Extract the [x, y] coordinate from the center of the cell holding the provided text.  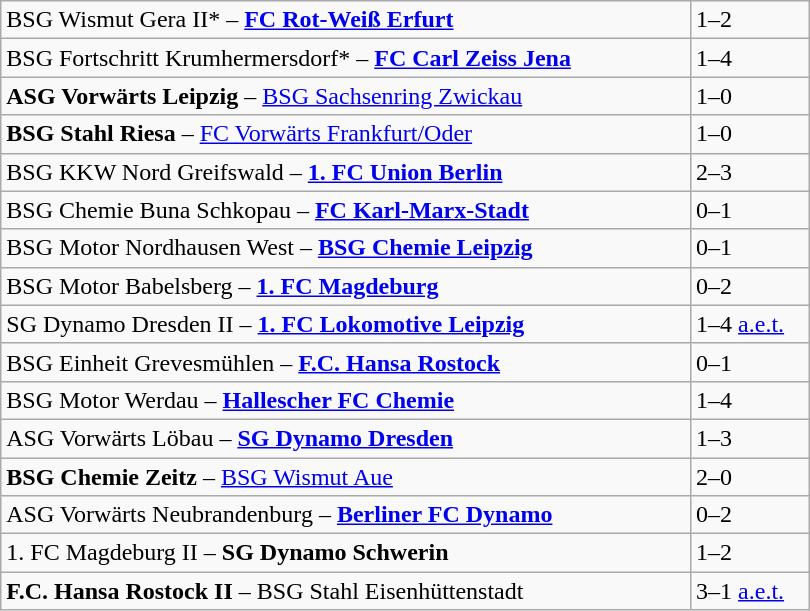
BSG Chemie Zeitz – BSG Wismut Aue [346, 477]
3–1 a.e.t. [750, 591]
BSG KKW Nord Greifswald – 1. FC Union Berlin [346, 172]
2–0 [750, 477]
1–4 a.e.t. [750, 324]
2–3 [750, 172]
1–3 [750, 438]
1. FC Magdeburg II – SG Dynamo Schwerin [346, 553]
F.C. Hansa Rostock II – BSG Stahl Eisenhüttenstadt [346, 591]
SG Dynamo Dresden II – 1. FC Lokomotive Leipzig [346, 324]
BSG Chemie Buna Schkopau – FC Karl-Marx-Stadt [346, 210]
BSG Einheit Grevesmühlen – F.C. Hansa Rostock [346, 362]
ASG Vorwärts Leipzig – BSG Sachsenring Zwickau [346, 96]
BSG Wismut Gera II* – FC Rot-Weiß Erfurt [346, 20]
BSG Motor Werdau – Hallescher FC Chemie [346, 400]
BSG Motor Nordhausen West – BSG Chemie Leipzig [346, 248]
BSG Motor Babelsberg – 1. FC Magdeburg [346, 286]
ASG Vorwärts Neubrandenburg – Berliner FC Dynamo [346, 515]
BSG Stahl Riesa – FC Vorwärts Frankfurt/Oder [346, 134]
ASG Vorwärts Löbau – SG Dynamo Dresden [346, 438]
BSG Fortschritt Krumhermersdorf* – FC Carl Zeiss Jena [346, 58]
